Return [x, y] of the center of cell containing provided text 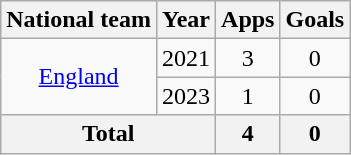
2021 [186, 58]
England [79, 77]
1 [248, 96]
Goals [315, 20]
Apps [248, 20]
3 [248, 58]
2023 [186, 96]
Total [108, 134]
4 [248, 134]
Year [186, 20]
National team [79, 20]
